Search for the cell housing the specified text and yield its [x, y] center coordinate. 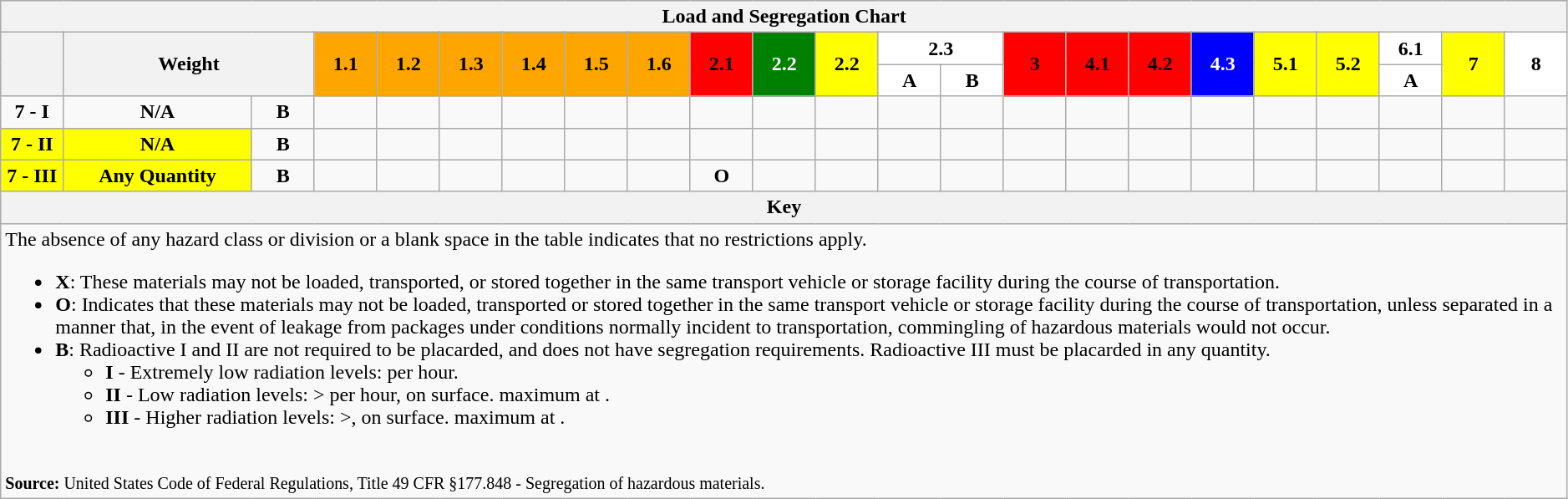
4.3 [1223, 64]
5.2 [1348, 64]
1.4 [533, 64]
1.1 [346, 64]
4.2 [1160, 64]
2.3 [941, 48]
5.1 [1285, 64]
2.1 [722, 64]
Load and Segregation Chart [784, 17]
8 [1535, 64]
7 - III [32, 176]
Any Quantity [158, 176]
Weight [189, 64]
1.6 [658, 64]
7 - II [32, 144]
7 - I [32, 112]
Key [784, 207]
6.1 [1410, 48]
3 [1034, 64]
1.2 [408, 64]
4.1 [1098, 64]
O [722, 176]
7 [1474, 64]
1.3 [471, 64]
1.5 [596, 64]
